Return the (x, y) coordinate for the center point of the cell that contains the specified text.  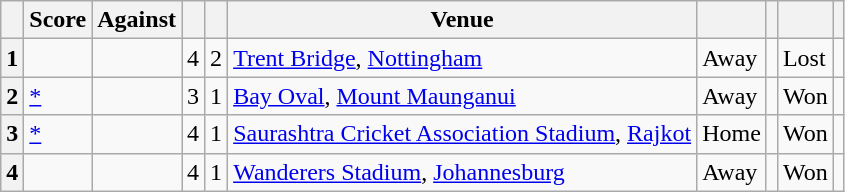
Trent Bridge, Nottingham (462, 58)
Bay Oval, Mount Maunganui (462, 96)
Lost (805, 58)
Saurashtra Cricket Association Stadium, Rajkot (462, 134)
Against (137, 20)
Wanderers Stadium, Johannesburg (462, 172)
Venue (462, 20)
Score (58, 20)
Home (732, 134)
